Extract the (x, y) coordinate from the center of the cell holding the provided text.  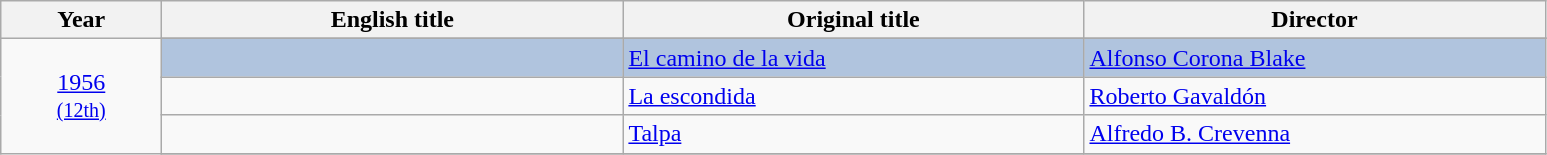
Director (1314, 20)
English title (392, 20)
Original title (854, 20)
Talpa (854, 134)
1956(12th) (82, 96)
Alfredo B. Crevenna (1314, 134)
Alfonso Corona Blake (1314, 58)
Roberto Gavaldón (1314, 96)
La escondida (854, 96)
Year (82, 20)
El camino de la vida (854, 58)
